Detect which cell encompasses the target text, then output its [x, y] center coordinate. 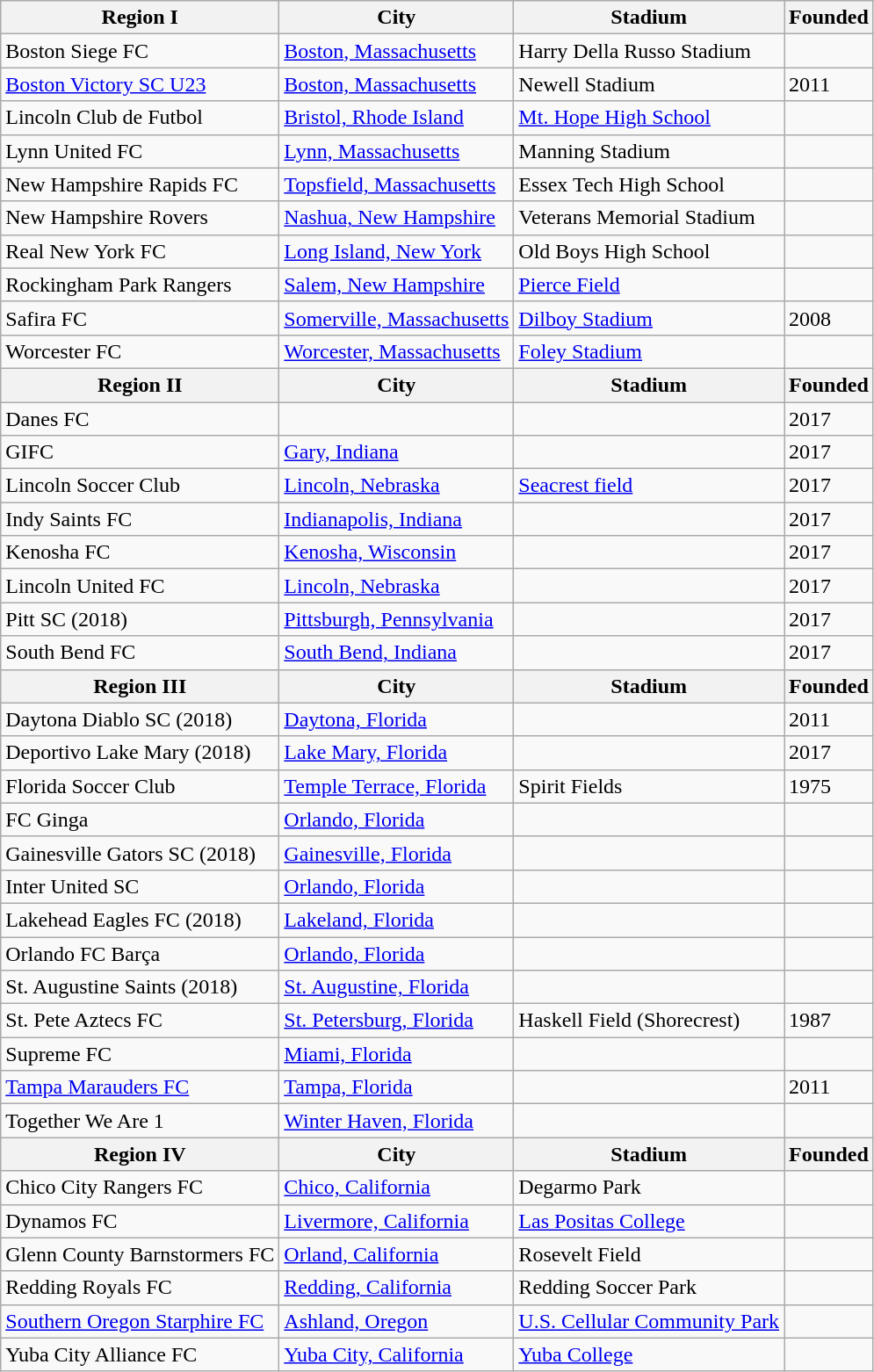
South Bend FC [141, 653]
FC Ginga [141, 820]
St. Augustine, Florida [397, 987]
Essex Tech High School [649, 184]
Somerville, Massachusetts [397, 318]
1975 [829, 786]
1987 [829, 1021]
Gainesville, Florida [397, 853]
Degarmo Park [649, 1188]
Temple Terrace, Florida [397, 786]
Lynn, Massachusetts [397, 151]
Yuba College [649, 1354]
Dynamos FC [141, 1221]
Region III [141, 686]
Daytona, Florida [397, 719]
Redding, California [397, 1288]
Nashua, New Hampshire [397, 218]
Old Boys High School [649, 251]
Florida Soccer Club [141, 786]
Gary, Indiana [397, 452]
St. Pete Aztecs FC [141, 1021]
Salem, New Hampshire [397, 285]
Safira FC [141, 318]
Lincoln Soccer Club [141, 486]
Yuba City, California [397, 1354]
Foley Stadium [649, 351]
Veterans Memorial Stadium [649, 218]
Rosevelt Field [649, 1254]
Livermore, California [397, 1221]
Newell Stadium [649, 84]
South Bend, Indiana [397, 653]
Miami, Florida [397, 1054]
GIFC [141, 452]
Tampa Marauders FC [141, 1087]
Ashland, Oregon [397, 1321]
Orlando FC Barça [141, 953]
Indianapolis, Indiana [397, 519]
Winter Haven, Florida [397, 1121]
Daytona Diablo SC (2018) [141, 719]
Las Positas College [649, 1221]
St. Petersburg, Florida [397, 1021]
New Hampshire Rovers [141, 218]
2008 [829, 318]
Lakehead Eagles FC (2018) [141, 920]
Kenosha FC [141, 552]
Real New York FC [141, 251]
Worcester FC [141, 351]
Long Island, New York [397, 251]
Orland, California [397, 1254]
Lynn United FC [141, 151]
New Hampshire Rapids FC [141, 184]
Lincoln Club de Futbol [141, 118]
Harry Della Russo Stadium [649, 51]
Redding Soccer Park [649, 1288]
Southern Oregon Starphire FC [141, 1321]
Supreme FC [141, 1054]
Deportivo Lake Mary (2018) [141, 753]
Danes FC [141, 419]
Pittsburgh, Pennsylvania [397, 619]
Tampa, Florida [397, 1087]
Topsfield, Massachusetts [397, 184]
Boston Victory SC U23 [141, 84]
Chico City Rangers FC [141, 1188]
Lakeland, Florida [397, 920]
Dilboy Stadium [649, 318]
Kenosha, Wisconsin [397, 552]
Spirit Fields [649, 786]
Lake Mary, Florida [397, 753]
Redding Royals FC [141, 1288]
Bristol, Rhode Island [397, 118]
Boston Siege FC [141, 51]
Together We Are 1 [141, 1121]
Glenn County Barnstormers FC [141, 1254]
Worcester, Massachusetts [397, 351]
Seacrest field [649, 486]
Gainesville Gators SC (2018) [141, 853]
Chico, California [397, 1188]
Yuba City Alliance FC [141, 1354]
Lincoln United FC [141, 586]
Manning Stadium [649, 151]
Region II [141, 385]
Region IV [141, 1154]
Pierce Field [649, 285]
Rockingham Park Rangers [141, 285]
Inter United SC [141, 886]
St. Augustine Saints (2018) [141, 987]
Pitt SC (2018) [141, 619]
Indy Saints FC [141, 519]
Haskell Field (Shorecrest) [649, 1021]
U.S. Cellular Community Park [649, 1321]
Region I [141, 18]
Mt. Hope High School [649, 118]
